From the cell containing the given text, extract its center point as [x, y] coordinate. 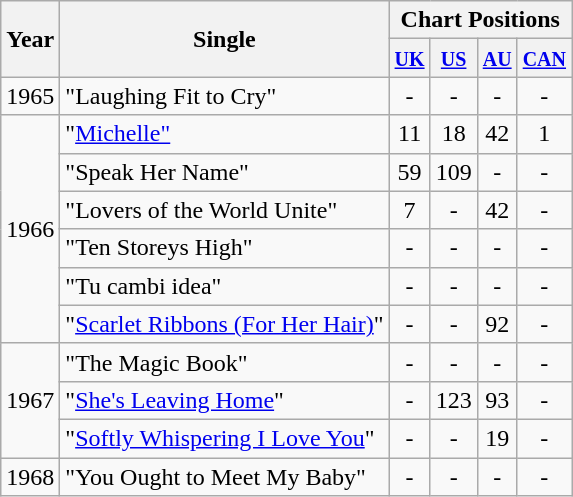
"Ten Storeys High" [224, 248]
59 [410, 172]
1966 [30, 229]
CAN [544, 58]
1965 [30, 96]
"You Ought to Meet My Baby" [224, 477]
7 [410, 210]
"Scarlet Ribbons (For Her Hair)" [224, 324]
92 [497, 324]
93 [497, 400]
Single [224, 39]
"She's Leaving Home" [224, 400]
109 [454, 172]
"Softly Whispering I Love You" [224, 438]
"Laughing Fit to Cry" [224, 96]
1 [544, 134]
11 [410, 134]
1968 [30, 477]
"Michelle" [224, 134]
"Tu cambi idea" [224, 286]
US [454, 58]
123 [454, 400]
Year [30, 39]
19 [497, 438]
AU [497, 58]
"Lovers of the World Unite" [224, 210]
"The Magic Book" [224, 362]
Chart Positions [480, 20]
"Speak Her Name" [224, 172]
1967 [30, 400]
UK [410, 58]
18 [454, 134]
